Detect which cell encompasses the target text, then output its (x, y) center coordinate. 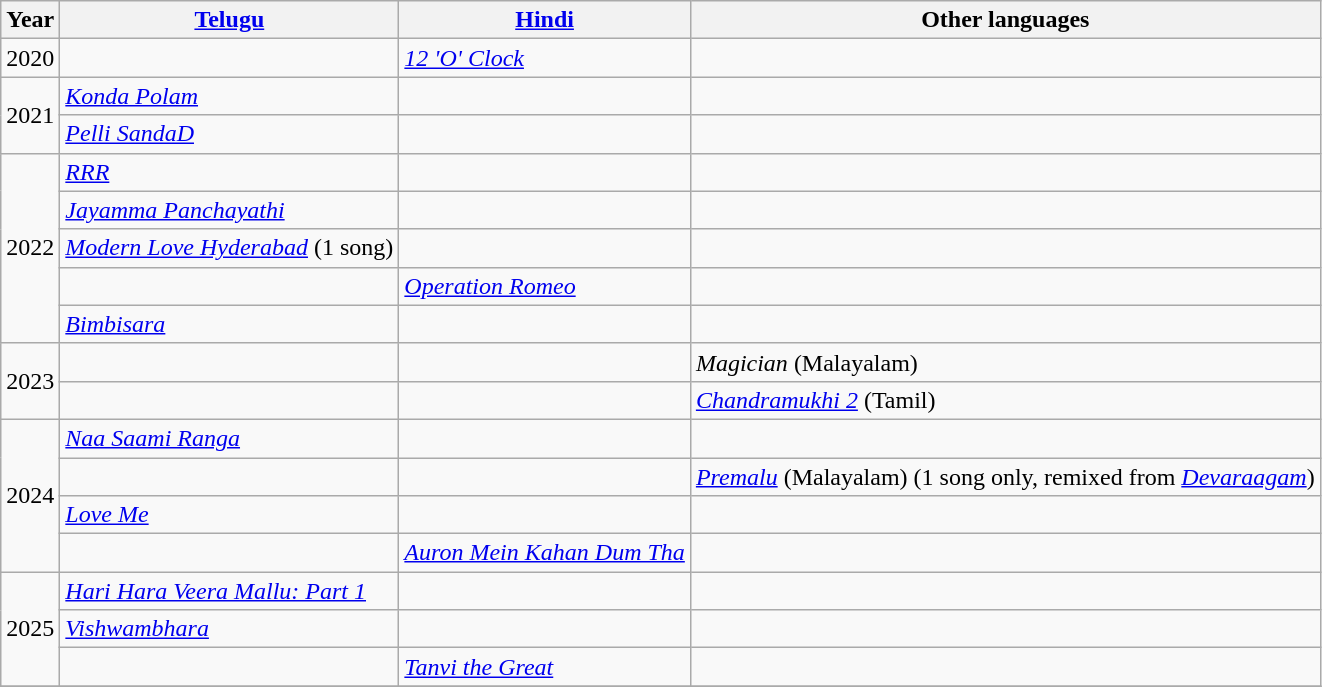
12 'O' Clock (545, 58)
Other languages (1005, 20)
Hindi (545, 20)
2024 (30, 495)
2025 (30, 629)
Love Me (230, 515)
Hari Hara Veera Mallu: Part 1 (230, 591)
2023 (30, 381)
Auron Mein Kahan Dum Tha (545, 553)
Modern Love Hyderabad (1 song) (230, 248)
Konda Polam (230, 96)
Jayamma Panchayathi (230, 210)
Chandramukhi 2 (Tamil) (1005, 400)
Telugu (230, 20)
Bimbisara (230, 324)
Premalu (Malayalam) (1 song only, remixed from Devaraagam) (1005, 477)
Year (30, 20)
2021 (30, 115)
Pelli SandaD (230, 134)
Vishwambhara (230, 629)
Magician (Malayalam) (1005, 362)
2022 (30, 248)
Naa Saami Ranga (230, 438)
Operation Romeo (545, 286)
2020 (30, 58)
RRR (230, 172)
Tanvi the Great (545, 667)
